Search for the cell housing the specified text and yield its (x, y) center coordinate. 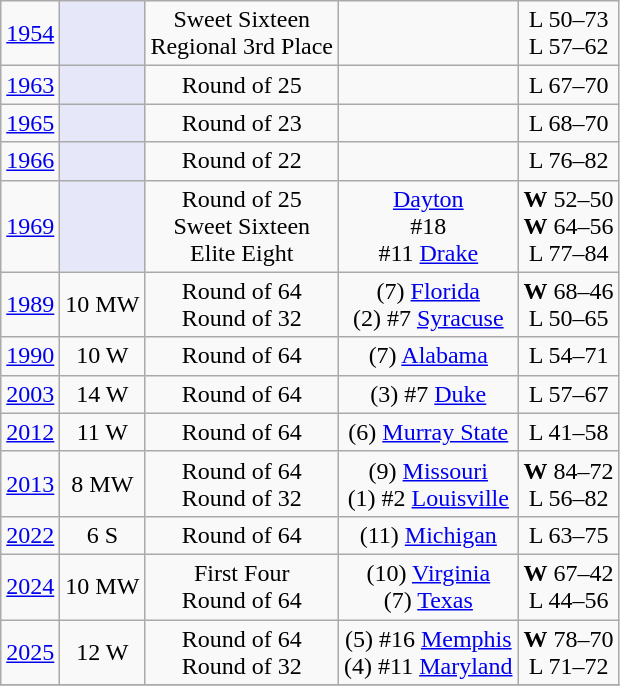
(7) Florida(2) #7 Syracuse (428, 304)
(5) #16 Memphis (4) #11 Maryland (428, 652)
Round of 25 (242, 85)
2022 (30, 535)
W 78–70 L 71–72 (568, 652)
2024 (30, 586)
Sweet SixteenRegional 3rd Place (242, 34)
First FourRound of 64 (242, 586)
1954 (30, 34)
W 68–46L 50–65 (568, 304)
Round of 25Sweet SixteenElite Eight (242, 226)
Round of 23 (242, 123)
1966 (30, 161)
L 63–75 (568, 535)
W 52–50W 64–56L 77–84 (568, 226)
L 67–70 (568, 85)
L 41–58 (568, 432)
(7) Alabama (428, 356)
(11) Michigan (428, 535)
L 57–67 (568, 394)
(9) Missouri(1) #2 Louisville (428, 484)
L 54–71 (568, 356)
2025 (30, 652)
L 76–82 (568, 161)
10 W (102, 356)
1989 (30, 304)
12 W (102, 652)
8 MW (102, 484)
L 50–73L 57–62 (568, 34)
14 W (102, 394)
6 S (102, 535)
1965 (30, 123)
W 67–42 L 44–56 (568, 586)
(3) #7 Duke (428, 394)
Dayton#18 #11 Drake (428, 226)
2003 (30, 394)
Round of 22 (242, 161)
1963 (30, 85)
W 84–72L 56–82 (568, 484)
L 68–70 (568, 123)
2013 (30, 484)
2012 (30, 432)
1990 (30, 356)
11 W (102, 432)
(6) Murray State (428, 432)
(10) Virginia(7) Texas (428, 586)
1969 (30, 226)
